Capture the cell that displays the provided text and extract its [x, y] central coordinate. 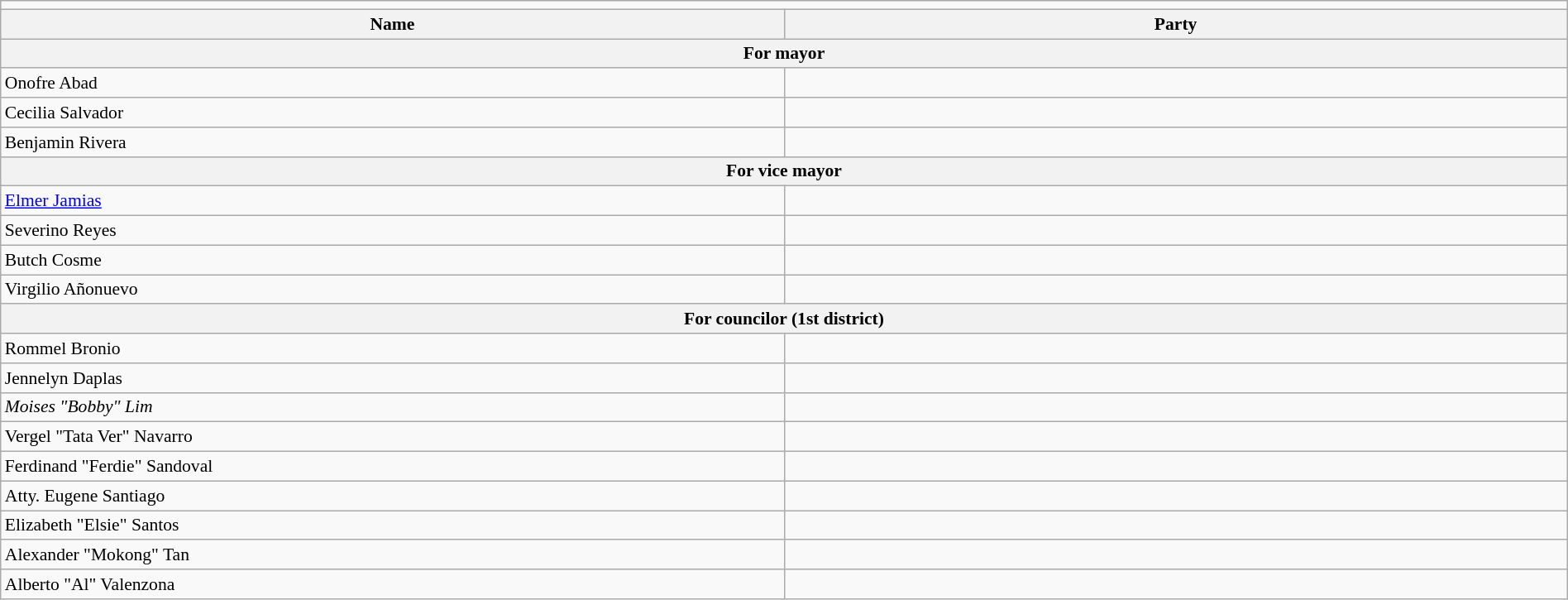
Onofre Abad [392, 84]
For vice mayor [784, 171]
Benjamin Rivera [392, 142]
Elizabeth "Elsie" Santos [392, 526]
Party [1176, 24]
Moises "Bobby" Lim [392, 407]
Cecilia Salvador [392, 113]
For councilor (1st district) [784, 319]
For mayor [784, 54]
Alberto "Al" Valenzona [392, 584]
Rommel Bronio [392, 348]
Butch Cosme [392, 260]
Elmer Jamias [392, 201]
Severino Reyes [392, 231]
Ferdinand "Ferdie" Sandoval [392, 467]
Name [392, 24]
Virgilio Añonuevo [392, 290]
Vergel "Tata Ver" Navarro [392, 437]
Alexander "Mokong" Tan [392, 555]
Atty. Eugene Santiago [392, 496]
Jennelyn Daplas [392, 378]
